Output the [x, y] coordinate of the center of the cell containing the given text.  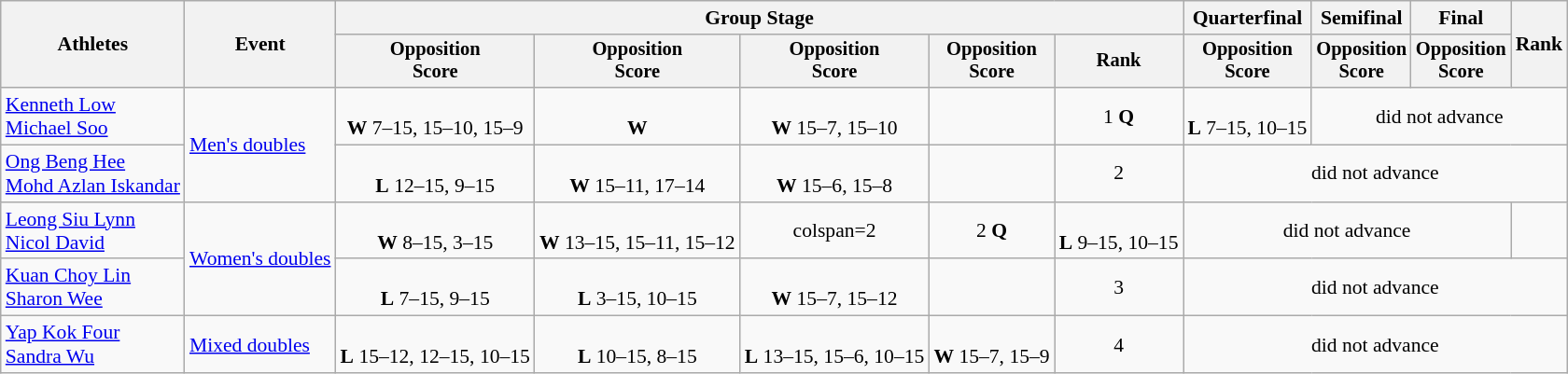
Mixed doubles [260, 345]
L 10–15, 8–15 [637, 345]
4 [1119, 345]
L 12–15, 9–15 [435, 173]
L 7–15, 9–15 [435, 287]
Ong Beng HeeMohd Azlan Iskandar [93, 173]
Event [260, 45]
1 Q [1119, 116]
2 Q [991, 231]
Group Stage [760, 18]
L 3–15, 10–15 [637, 287]
W 13–15, 15–11, 15–12 [637, 231]
W 7–15, 15–10, 15–9 [435, 116]
L 13–15, 15–6, 10–15 [834, 345]
L 9–15, 10–15 [1119, 231]
W 15–7, 15–10 [834, 116]
L 15–12, 12–15, 10–15 [435, 345]
2 [1119, 173]
Men's doubles [260, 145]
Athletes [93, 45]
W 15–7, 15–9 [991, 345]
Leong Siu LynnNicol David [93, 231]
L 7–15, 10–15 [1248, 116]
W 15–6, 15–8 [834, 173]
Yap Kok FourSandra Wu [93, 345]
W 15–7, 15–12 [834, 287]
Quarterfinal [1248, 18]
3 [1119, 287]
colspan=2 [834, 231]
W 8–15, 3–15 [435, 231]
W [637, 116]
Kenneth LowMichael Soo [93, 116]
Kuan Choy LinSharon Wee [93, 287]
Women's doubles [260, 259]
Semifinal [1361, 18]
Final [1462, 18]
W 15–11, 17–14 [637, 173]
